Scan for the cell matching the given text and deliver its [x, y] coordinate at center. 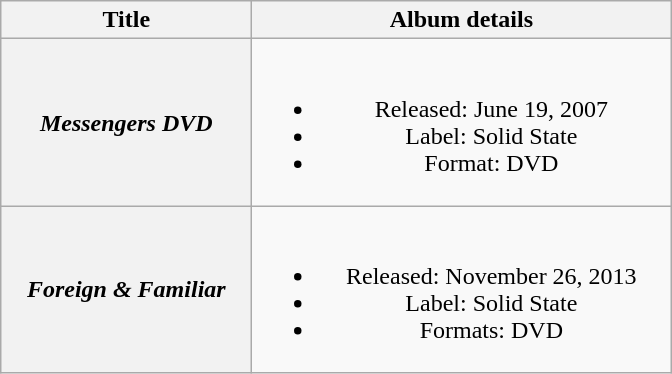
Released: June 19, 2007Label: Solid StateFormat: DVD [462, 122]
Album details [462, 20]
Released: November 26, 2013Label: Solid StateFormats: DVD [462, 290]
Foreign & Familiar [126, 290]
Messengers DVD [126, 122]
Title [126, 20]
